Identify which cell holds the provided text, then report its [x, y] central coordinate. 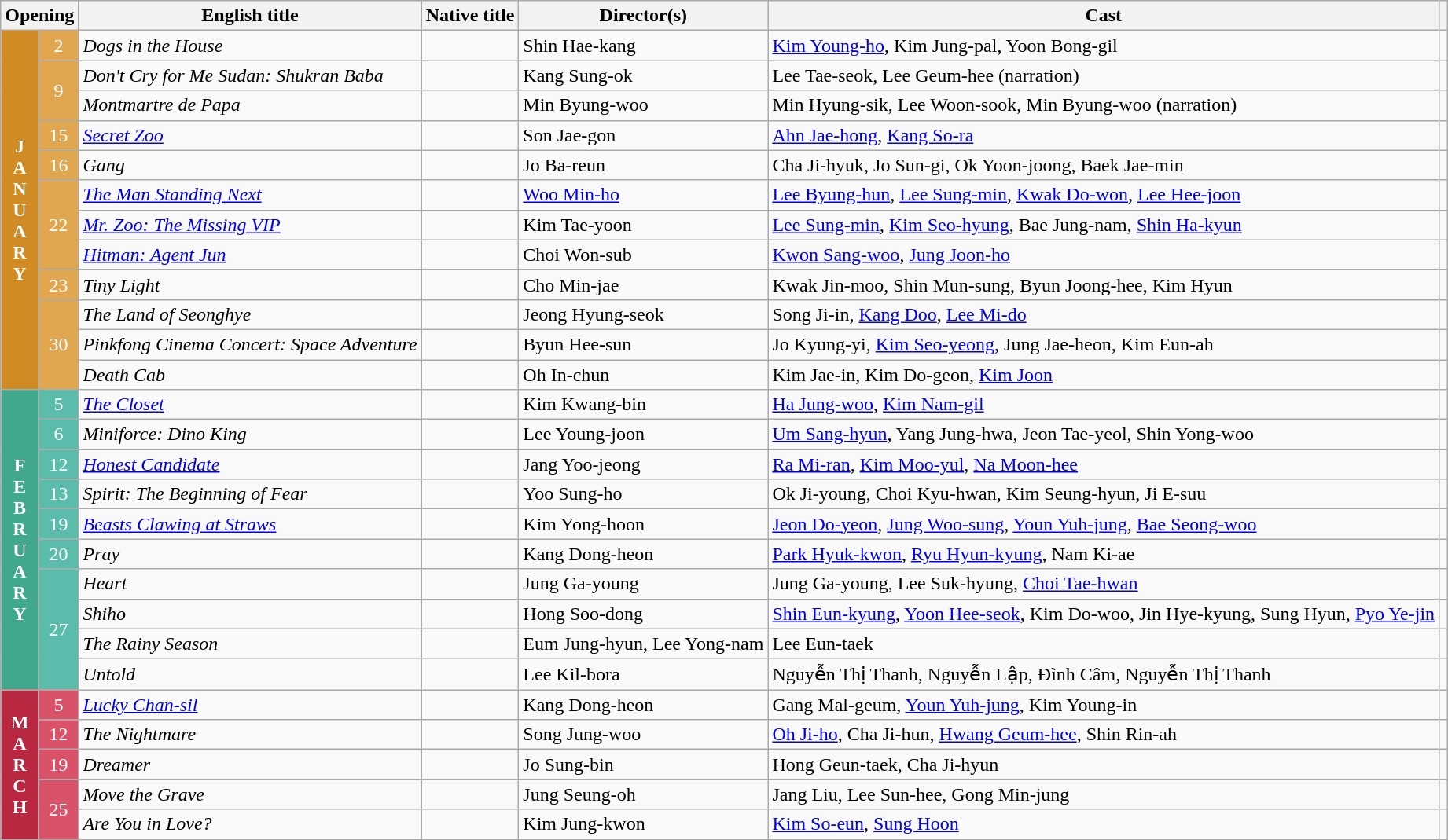
Eum Jung-hyun, Lee Yong-nam [643, 644]
The Man Standing Next [250, 195]
9 [58, 90]
Shin Hae-kang [643, 46]
Kim Yong-hoon [643, 524]
Park Hyuk-kwon, Ryu Hyun-kyung, Nam Ki-ae [1104, 554]
Ok Ji-young, Choi Kyu-hwan, Kim Seung-hyun, Ji E-suu [1104, 494]
Pray [250, 554]
Kim Kwang-bin [643, 405]
Lee Byung-hun, Lee Sung-min, Kwak Do-won, Lee Hee-joon [1104, 195]
Jeon Do-yeon, Jung Woo-sung, Youn Yuh-jung, Bae Seong-woo [1104, 524]
Byun Hee-sun [643, 344]
Tiny Light [250, 284]
Hitman: Agent Jun [250, 255]
Um Sang-hyun, Yang Jung-hwa, Jeon Tae-yeol, Shin Yong-woo [1104, 435]
Jo Kyung-yi, Kim Seo-yeong, Jung Jae-heon, Kim Eun-ah [1104, 344]
Nguyễn Thị Thanh, Nguyễn Lập, Đình Câm, Nguyễn Thị Thanh [1104, 674]
6 [58, 435]
Spirit: The Beginning of Fear [250, 494]
Untold [250, 674]
Jung Seung-oh [643, 794]
Kim So-eun, Sung Hoon [1104, 824]
23 [58, 284]
20 [58, 554]
30 [58, 344]
Ahn Jae-hong, Kang So-ra [1104, 135]
Pinkfong Cinema Concert: Space Adventure [250, 344]
25 [58, 809]
The Land of Seonghye [250, 314]
Heart [250, 584]
Kim Jung-kwon [643, 824]
Yoo Sung-ho [643, 494]
Son Jae-gon [643, 135]
Ra Mi-ran, Kim Moo-yul, Na Moon-hee [1104, 464]
27 [58, 629]
Mr. Zoo: The Missing VIP [250, 225]
Director(s) [643, 16]
Miniforce: Dino King [250, 435]
Lee Young-joon [643, 435]
Jo Sung-bin [643, 765]
MARCH [20, 765]
Hong Geun-taek, Cha Ji-hyun [1104, 765]
Montmartre de Papa [250, 105]
Kim Tae-yoon [643, 225]
Gang Mal-geum, Youn Yuh-jung, Kim Young-in [1104, 705]
Woo Min-ho [643, 195]
22 [58, 225]
Jang Liu, Lee Sun-hee, Gong Min-jung [1104, 794]
Jung Ga-young, Lee Suk-hyung, Choi Tae-hwan [1104, 584]
JANUARY [20, 211]
Min Hyung-sik, Lee Woon-sook, Min Byung-woo (narration) [1104, 105]
Native title [470, 16]
The Rainy Season [250, 644]
13 [58, 494]
Dreamer [250, 765]
Honest Candidate [250, 464]
FEBRUARY [20, 540]
16 [58, 165]
Move the Grave [250, 794]
The Nightmare [250, 735]
English title [250, 16]
Kim Young-ho, Kim Jung-pal, Yoon Bong-gil [1104, 46]
Gang [250, 165]
Jung Ga-young [643, 584]
Don't Cry for Me Sudan: Shukran Baba [250, 75]
Kwon Sang-woo, Jung Joon-ho [1104, 255]
Lee Tae-seok, Lee Geum-hee (narration) [1104, 75]
2 [58, 46]
Kang Sung-ok [643, 75]
Ha Jung-woo, Kim Nam-gil [1104, 405]
Lee Eun-taek [1104, 644]
Kim Jae-in, Kim Do-geon, Kim Joon [1104, 375]
Lee Kil-bora [643, 674]
Lee Sung-min, Kim Seo-hyung, Bae Jung-nam, Shin Ha-kyun [1104, 225]
Death Cab [250, 375]
Choi Won-sub [643, 255]
Cha Ji-hyuk, Jo Sun-gi, Ok Yoon-joong, Baek Jae-min [1104, 165]
Shin Eun-kyung, Yoon Hee-seok, Kim Do-woo, Jin Hye-kyung, Sung Hyun, Pyo Ye-jin [1104, 614]
The Closet [250, 405]
Min Byung-woo [643, 105]
Cho Min-jae [643, 284]
Jeong Hyung-seok [643, 314]
Lucky Chan-sil [250, 705]
Song Jung-woo [643, 735]
Oh In-chun [643, 375]
Hong Soo-dong [643, 614]
Jang Yoo-jeong [643, 464]
Shiho [250, 614]
Beasts Clawing at Straws [250, 524]
Jo Ba-reun [643, 165]
Oh Ji-ho, Cha Ji-hun, Hwang Geum-hee, Shin Rin-ah [1104, 735]
Kwak Jin-moo, Shin Mun-sung, Byun Joong-hee, Kim Hyun [1104, 284]
Secret Zoo [250, 135]
Song Ji-in, Kang Doo, Lee Mi-do [1104, 314]
Opening [39, 16]
15 [58, 135]
Cast [1104, 16]
Are You in Love? [250, 824]
Dogs in the House [250, 46]
